Locate the cell with the specified text and output its [X, Y] center coordinate. 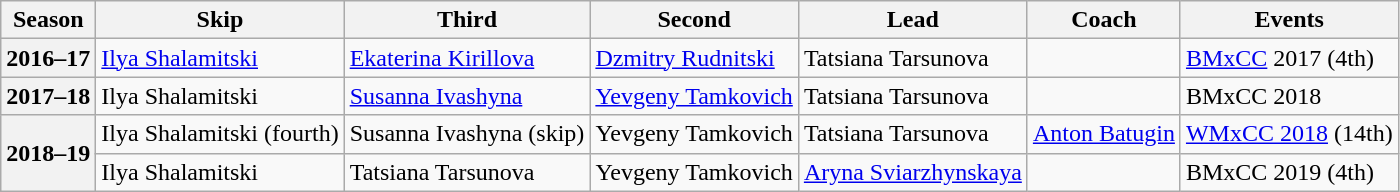
2016–17 [48, 58]
Susanna Ivashyna [467, 96]
BMxCC 2017 (4th) [1289, 58]
Aryna Sviarzhynskaya [912, 172]
Ekaterina Kirillova [467, 58]
Coach [1104, 20]
BMxCC 2019 (4th) [1289, 172]
2017–18 [48, 96]
Events [1289, 20]
Susanna Ivashyna (skip) [467, 134]
2018–19 [48, 153]
Ilya Shalamitski (fourth) [220, 134]
Lead [912, 20]
Anton Batugin [1104, 134]
Third [467, 20]
Season [48, 20]
BMxCC 2018 [1289, 96]
Dzmitry Rudnitski [694, 58]
WMxCC 2018 (14th) [1289, 134]
Skip [220, 20]
Second [694, 20]
